Determine the [X, Y] coordinate at the center of the cell enclosing the given text.  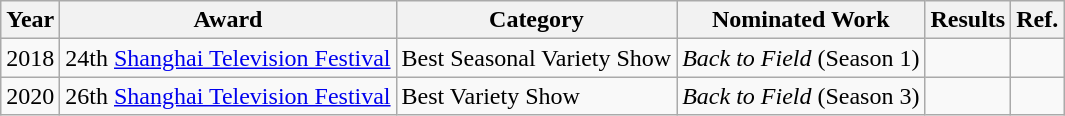
Year [30, 20]
Back to Field (Season 3) [801, 96]
2018 [30, 58]
Best Seasonal Variety Show [536, 58]
Award [228, 20]
2020 [30, 96]
24th Shanghai Television Festival [228, 58]
Ref. [1038, 20]
Results [968, 20]
Nominated Work [801, 20]
Best Variety Show [536, 96]
Category [536, 20]
Back to Field (Season 1) [801, 58]
26th Shanghai Television Festival [228, 96]
